For the text-containing cell, return its midpoint in (X, Y) coordinate format. 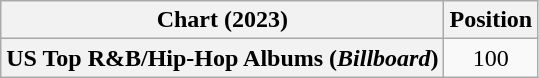
Chart (2023) (222, 20)
US Top R&B/Hip-Hop Albums (Billboard) (222, 58)
Position (491, 20)
100 (491, 58)
